Output the [x, y] coordinate of the center of the cell containing the given text.  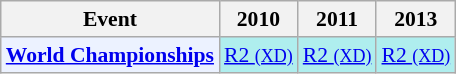
2011 [338, 19]
Event [110, 19]
2010 [258, 19]
2013 [416, 19]
World Championships [110, 55]
